Extract the (X, Y) coordinate from the center of the cell holding the provided text.  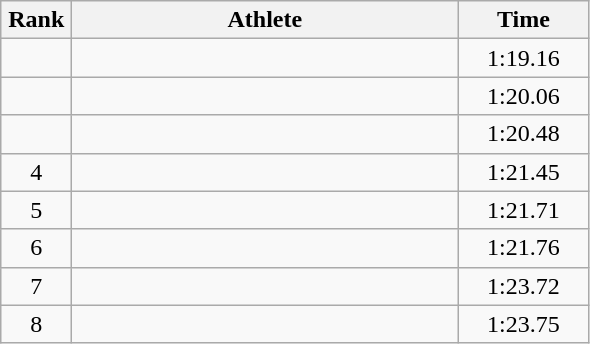
1:23.72 (524, 286)
8 (36, 324)
5 (36, 210)
6 (36, 248)
1:23.75 (524, 324)
4 (36, 172)
1:20.48 (524, 134)
1:21.71 (524, 210)
1:21.45 (524, 172)
Time (524, 20)
1:19.16 (524, 58)
1:21.76 (524, 248)
Rank (36, 20)
1:20.06 (524, 96)
7 (36, 286)
Athlete (265, 20)
